Find where the given text appears and provide that cell's center as (x, y) coordinate. 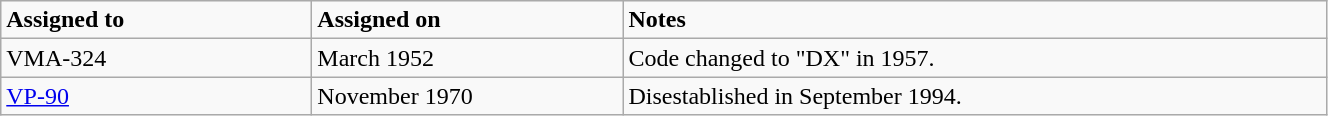
Assigned to (156, 20)
Disestablished in September 1994. (975, 96)
Assigned on (468, 20)
Code changed to "DX" in 1957. (975, 58)
VMA-324 (156, 58)
March 1952 (468, 58)
Notes (975, 20)
VP-90 (156, 96)
November 1970 (468, 96)
